Locate the cell with the specified text and output its [X, Y] center coordinate. 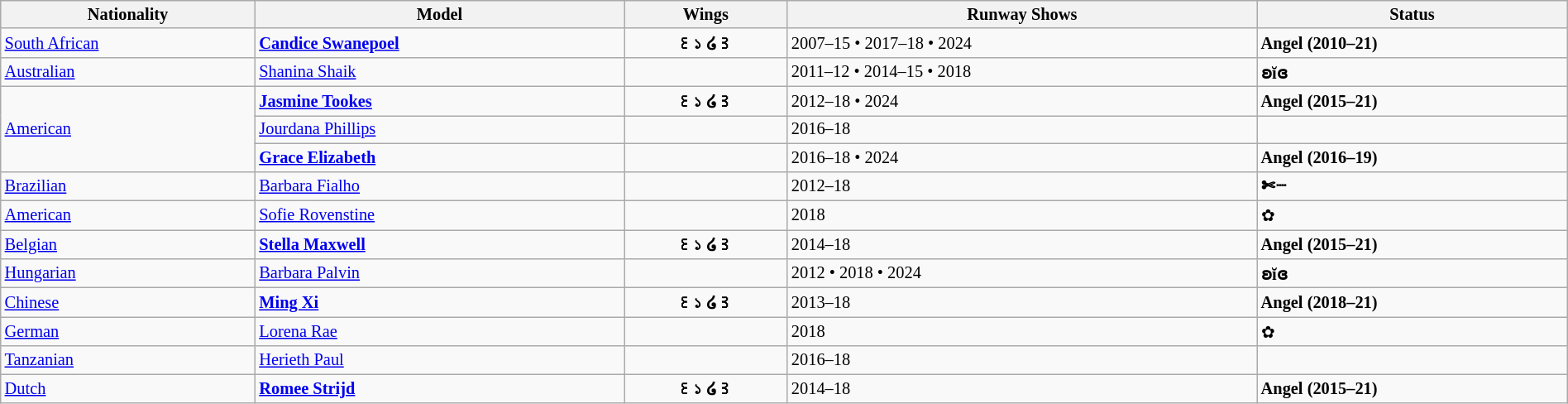
Chinese [128, 301]
Status [1413, 14]
Barbara Palvin [439, 273]
2011–12 • 2014–15 • 2018 [1022, 71]
Dutch [128, 387]
Jourdana Phillips [439, 129]
German [128, 331]
Brazilian [128, 185]
Grace Elizabeth [439, 157]
Herieth Paul [439, 360]
South African [128, 43]
Shanina Shaik [439, 71]
Ming Xi [439, 301]
Sofie Rovenstine [439, 215]
2012–18 • 2024 [1022, 101]
Angel (2016–19) [1413, 157]
Model [439, 14]
Australian [128, 71]
2012 • 2018 • 2024 [1022, 273]
Candice Swanepoel [439, 43]
Angel (2018–21) [1413, 301]
Barbara Fialho [439, 185]
Hungarian [128, 273]
2007–15 • 2017–18 • 2024 [1022, 43]
Nationality [128, 14]
✄┈ [1413, 185]
2013–18 [1022, 301]
Runway Shows [1022, 14]
Romee Strijd [439, 387]
Belgian [128, 243]
2016–18 • 2024 [1022, 157]
Tanzanian [128, 360]
Wings [706, 14]
Angel (2010–21) [1413, 43]
2012–18 [1022, 185]
Stella Maxwell [439, 243]
Jasmine Tookes [439, 101]
Lorena Rae [439, 331]
